Scan for the cell matching the given text and deliver its [X, Y] coordinate at center. 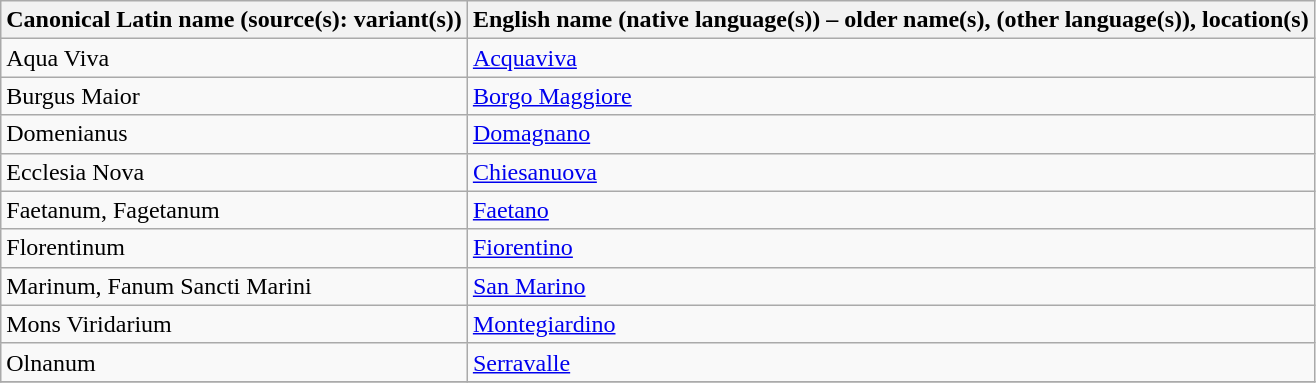
San Marino [890, 286]
Domagnano [890, 134]
Faetano [890, 210]
Marinum, Fanum Sancti Marini [234, 286]
Domenianus [234, 134]
Borgo Maggiore [890, 96]
Olnanum [234, 362]
Faetanum, Fagetanum [234, 210]
Chiesanuova [890, 172]
English name (native language(s)) – older name(s), (other language(s)), location(s) [890, 20]
Acquaviva [890, 58]
Mons Viridarium [234, 324]
Montegiardino [890, 324]
Fiorentino [890, 248]
Florentinum [234, 248]
Ecclesia Nova [234, 172]
Canonical Latin name (source(s): variant(s)) [234, 20]
Burgus Maior [234, 96]
Aqua Viva [234, 58]
Serravalle [890, 362]
